For the text-containing cell, return its midpoint in [X, Y] coordinate format. 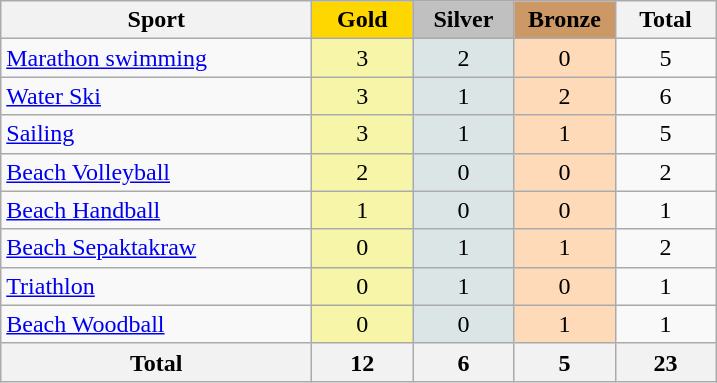
Beach Handball [156, 210]
Beach Sepaktakraw [156, 248]
23 [666, 362]
Sport [156, 20]
Sailing [156, 134]
Triathlon [156, 286]
12 [362, 362]
Beach Woodball [156, 324]
Silver [464, 20]
Water Ski [156, 96]
Beach Volleyball [156, 172]
Marathon swimming [156, 58]
Bronze [564, 20]
Gold [362, 20]
